For the text-containing cell, return its midpoint in [x, y] coordinate format. 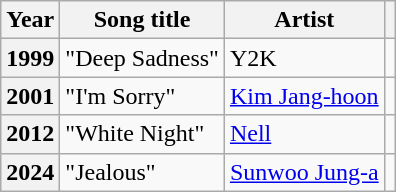
Artist [304, 20]
2012 [30, 134]
1999 [30, 58]
"Jealous" [142, 172]
"White Night" [142, 134]
Nell [304, 134]
Sunwoo Jung-a [304, 172]
2001 [30, 96]
2024 [30, 172]
Kim Jang-hoon [304, 96]
"Deep Sadness" [142, 58]
Y2K [304, 58]
"I'm Sorry" [142, 96]
Song title [142, 20]
Year [30, 20]
